Scan for the cell matching the given text and deliver its (X, Y) coordinate at center. 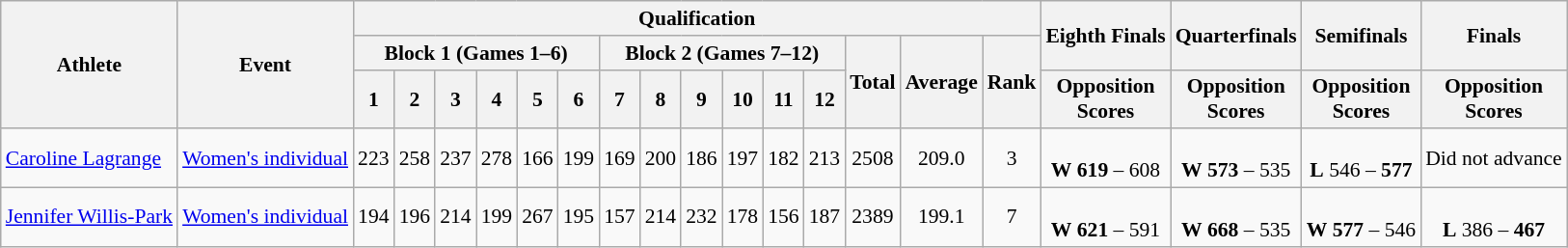
166 (538, 158)
223 (374, 158)
W 668 – 535 (1236, 218)
200 (662, 158)
W 577 – 546 (1362, 218)
Jennifer Willis-Park (89, 218)
Semifinals (1362, 35)
196 (415, 218)
178 (743, 218)
5 (538, 98)
Total (872, 83)
12 (825, 98)
186 (702, 158)
258 (415, 158)
6 (579, 98)
Finals (1494, 35)
2389 (872, 218)
Block 1 (Games 1–6) (476, 53)
Event (265, 65)
156 (783, 218)
169 (619, 158)
L 386 – 467 (1494, 218)
Did not advance (1494, 158)
Average (941, 83)
182 (783, 158)
10 (743, 98)
Rank (1013, 83)
237 (455, 158)
9 (702, 98)
199.1 (941, 218)
11 (783, 98)
W 619 – 608 (1105, 158)
2 (415, 98)
Qualification (696, 18)
232 (702, 218)
209.0 (941, 158)
267 (538, 218)
Eighth Finals (1105, 35)
197 (743, 158)
Caroline Lagrange (89, 158)
195 (579, 218)
W 573 – 535 (1236, 158)
278 (498, 158)
Block 2 (Games 7–12) (721, 53)
Athlete (89, 65)
213 (825, 158)
8 (662, 98)
187 (825, 218)
2508 (872, 158)
157 (619, 218)
W 621 – 591 (1105, 218)
194 (374, 218)
Quarterfinals (1236, 35)
4 (498, 98)
L 546 – 577 (1362, 158)
1 (374, 98)
